Detect which cell encompasses the target text, then output its [x, y] center coordinate. 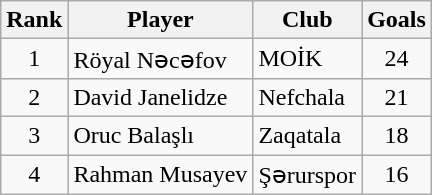
Şərurspor [308, 174]
24 [397, 59]
4 [34, 174]
2 [34, 97]
Club [308, 20]
Nefchala [308, 97]
Oruc Balaşlı [160, 135]
1 [34, 59]
18 [397, 135]
16 [397, 174]
Röyal Nəcəfov [160, 59]
Goals [397, 20]
Rahman Musayev [160, 174]
MOİK [308, 59]
Player [160, 20]
21 [397, 97]
David Janelidze [160, 97]
3 [34, 135]
Rank [34, 20]
Zaqatala [308, 135]
